Determine the [X, Y] coordinate at the center of the cell enclosing the given text.  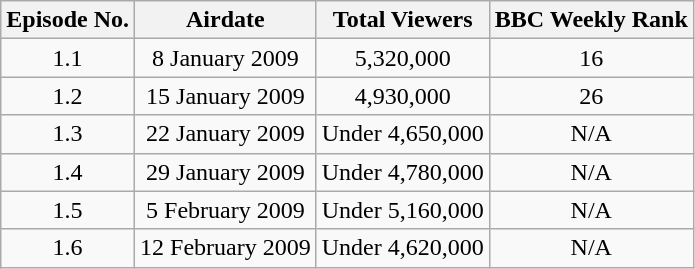
Airdate [226, 20]
1.6 [68, 248]
8 January 2009 [226, 58]
12 February 2009 [226, 248]
22 January 2009 [226, 134]
5,320,000 [402, 58]
Under 4,780,000 [402, 172]
5 February 2009 [226, 210]
1.2 [68, 96]
26 [591, 96]
Under 4,620,000 [402, 248]
Under 4,650,000 [402, 134]
29 January 2009 [226, 172]
Episode No. [68, 20]
Under 5,160,000 [402, 210]
1.5 [68, 210]
15 January 2009 [226, 96]
16 [591, 58]
1.4 [68, 172]
4,930,000 [402, 96]
1.3 [68, 134]
Total Viewers [402, 20]
BBC Weekly Rank [591, 20]
1.1 [68, 58]
